Extract the [x, y] coordinate from the center of the cell holding the provided text.  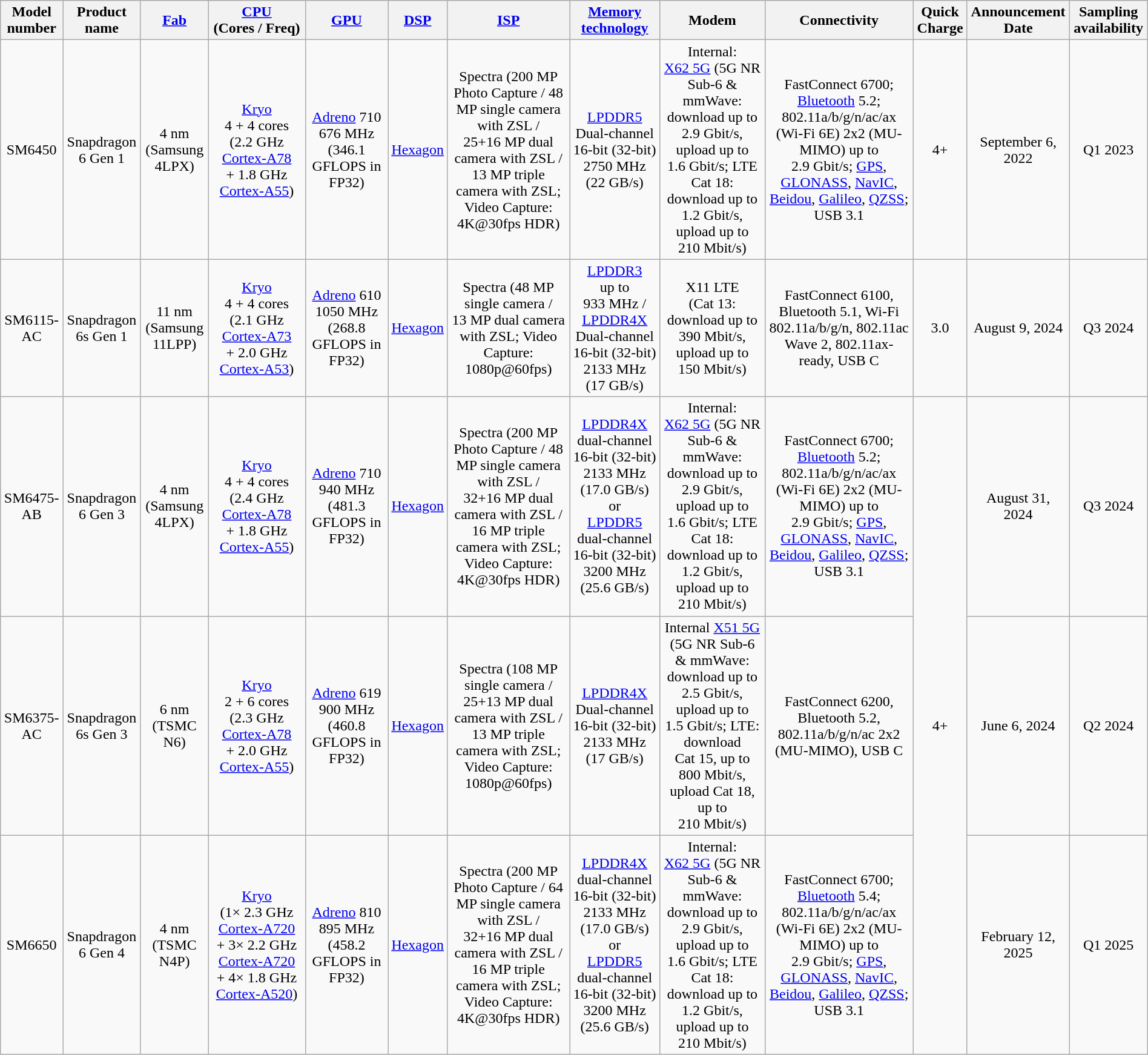
Adreno 710 940 MHz (481.3 GFLOPS in FP32) [346, 506]
June 6, 2024 [1018, 726]
Q2 2024 [1108, 726]
SM6475-AB [31, 506]
Memory technology [615, 21]
Q1 2025 [1108, 945]
February 12, 2025 [1018, 945]
Snapdragon 6 Gen 1 [102, 150]
Q1 2023 [1108, 150]
Connectivity [839, 21]
CPU(Cores / Freq) [257, 21]
Snapdragon 6 Gen 4 [102, 945]
SM6115-AC [31, 328]
Product name [102, 21]
6 nm (TSMC N6) [174, 726]
LPDDR5 Dual-channel 16-bit (32-bit) 2750 MHz (22 GB/s) [615, 150]
Quick Charge [940, 21]
4 nm (TSMC N4P) [174, 945]
August 9, 2024 [1018, 328]
Fab [174, 21]
3.0 [940, 328]
Adreno 610 1050 MHz (268.8 GFLOPS in FP32) [346, 328]
FastConnect 6200, Bluetooth 5.2, 802.11a/b/g/n/ac 2x2 (MU-MIMO), USB C [839, 726]
Announcement Date [1018, 21]
August 31, 2024 [1018, 506]
Snapdragon 6s Gen 1 [102, 328]
ISP [509, 21]
Spectra (108 MP single camera / 25+13 MP dual camera with ZSL / 13 MP triple camera with ZSL; Video Capture: 1080p@60fps) [509, 726]
X11 LTE (Cat 13: download up to 390 Mbit/s, upload up to 150 Mbit/s) [713, 328]
GPU [346, 21]
Kryo4 + 4 cores(2.1 GHz Cortex-A73 + 2.0 GHz Cortex-A53) [257, 328]
Adreno 810 895 MHz (458.2 GFLOPS in FP32) [346, 945]
Adreno 619 900 MHz (460.8 GFLOPS in FP32) [346, 726]
Spectra (48 MP single camera / 13 MP dual camera with ZSL; Video Capture: 1080p@60fps) [509, 328]
Adreno 710 676 MHz (346.1 GFLOPS in FP32) [346, 150]
Snapdragon 6s Gen 3 [102, 726]
Snapdragon 6 Gen 3 [102, 506]
Kryo4 + 4 cores (2.4 GHz Cortex-A78 + 1.8 GHz Cortex-A55) [257, 506]
SM6375-AC [31, 726]
SM6450 [31, 150]
FastConnect 6700; Bluetooth 5.4; 802.11a/b/g/n/ac/ax (Wi-Fi 6E) 2x2 (MU-MIMO) up to 2.9 Gbit/s; GPS, GLONASS, NavIC, Beidou, Galileo, QZSS; USB 3.1 [839, 945]
DSP [418, 21]
Modem [713, 21]
Modelnumber [31, 21]
September 6, 2022 [1018, 150]
LPDDR4X Dual-channel 16-bit (32-bit) 2133 MHz (17 GB/s) [615, 726]
Kryo(1× 2.3 GHz Cortex-A720 + 3× 2.2 GHz Cortex-A720 + 4× 1.8 GHz Cortex-A520) [257, 945]
Kryo2 + 6 cores(2.3 GHz Cortex-A78 + 2.0 GHz Cortex-A55) [257, 726]
FastConnect 6100, Bluetooth 5.1, Wi-Fi 802.11a/b/g/n, 802.11ac Wave 2, 802.11ax-ready, USB C [839, 328]
Sampling availability [1108, 21]
Kryo4 + 4 cores(2.2 GHz Cortex-A78 + 1.8 GHz Cortex-A55) [257, 150]
LPDDR3 up to 933 MHz / LPDDR4X Dual-channel 16-bit (32-bit) 2133 MHz (17 GB/s) [615, 328]
SM6650 [31, 945]
11 nm (Samsung 11LPP) [174, 328]
